Determine the (x, y) coordinate at the center of the cell enclosing the given text.  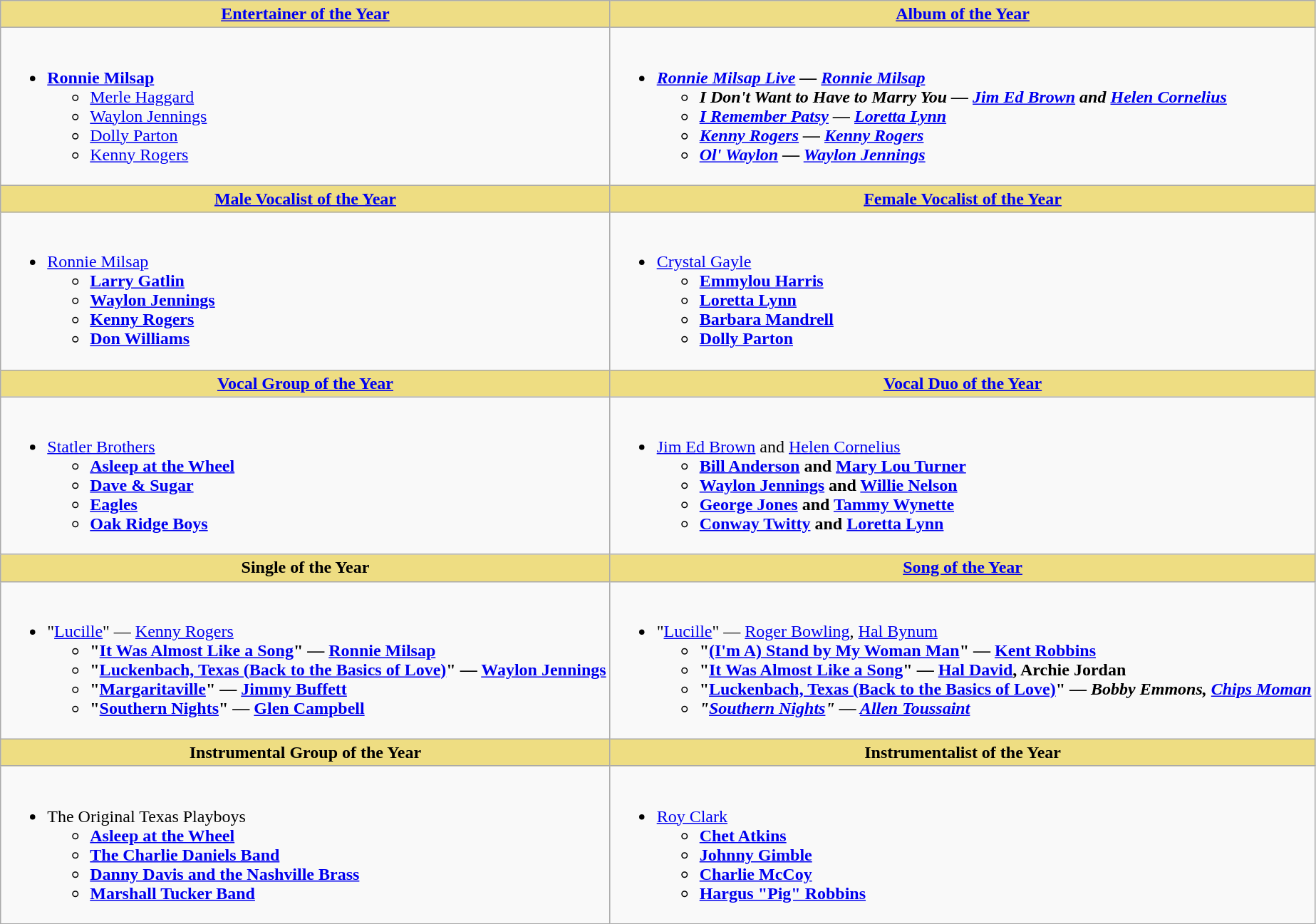
Song of the Year (963, 568)
Vocal Duo of the Year (963, 383)
Roy ClarkChet AtkinsJohnny GimbleCharlie McCoyHargus "Pig" Robbins (963, 845)
Ronnie MilsapMerle HaggardWaylon JenningsDolly PartonKenny Rogers (305, 107)
Crystal GayleEmmylou HarrisLoretta LynnBarbara MandrellDolly Parton (963, 291)
Instrumentalist of the Year (963, 752)
Ronnie MilsapLarry GatlinWaylon JenningsKenny RogersDon Williams (305, 291)
Vocal Group of the Year (305, 383)
Statler BrothersAsleep at the WheelDave & SugarEaglesOak Ridge Boys (305, 476)
Male Vocalist of the Year (305, 199)
Album of the Year (963, 14)
Single of the Year (305, 568)
Entertainer of the Year (305, 14)
Female Vocalist of the Year (963, 199)
Instrumental Group of the Year (305, 752)
The Original Texas PlayboysAsleep at the WheelThe Charlie Daniels BandDanny Davis and the Nashville BrassMarshall Tucker Band (305, 845)
